Pinpoint the cell where the given text exists, returning its [X, Y] midpoint coordinate. 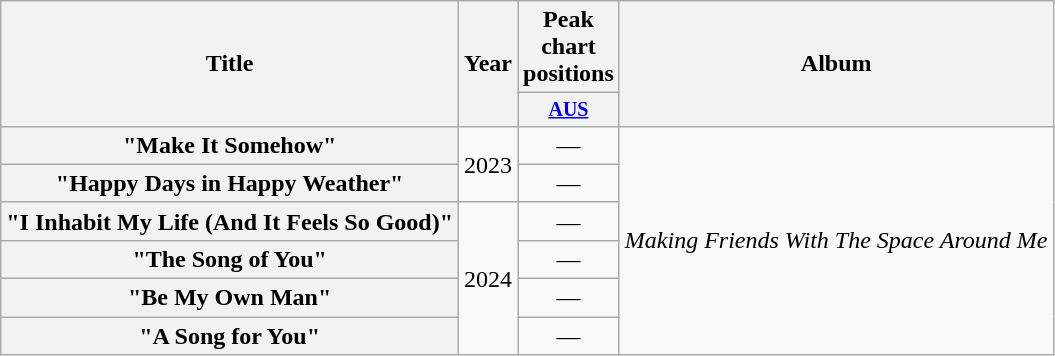
Album [836, 64]
"Happy Days in Happy Weather" [230, 183]
"Make It Somehow" [230, 145]
"A Song for You" [230, 336]
2023 [488, 164]
"I Inhabit My Life (And It Feels So Good)" [230, 221]
Title [230, 64]
Making Friends With The Space Around Me [836, 240]
Peak chart positions [569, 47]
Year [488, 64]
"The Song of You" [230, 259]
"Be My Own Man" [230, 298]
AUS [569, 110]
2024 [488, 278]
